Determine the (X, Y) coordinate at the center of the cell enclosing the given text.  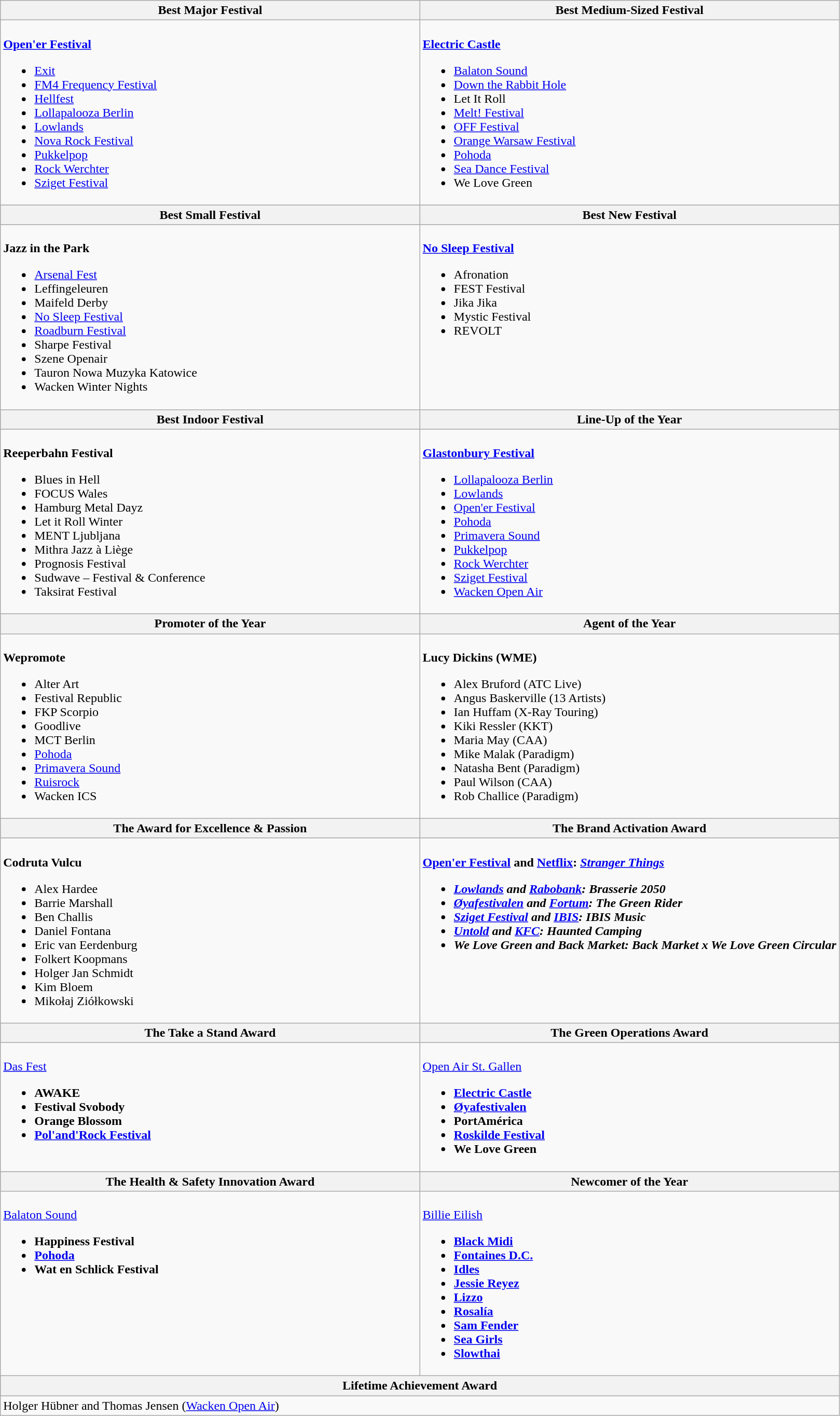
The Health & Safety Innovation Award (210, 1181)
Best New Festival (629, 215)
Lifetime Achievement Award (420, 1386)
The Take a Stand Award (210, 1033)
Best Major Festival (210, 10)
Holger Hübner and Thomas Jensen (Wacken Open Air) (420, 1406)
Glastonbury Festival Lollapalooza Berlin Lowlands Open'er Festival Pohoda Primavera Sound Pukkelpop Rock Werchter Sziget Festival Wacken Open Air (629, 521)
Promoter of the Year (210, 624)
Wepromote Alter Art Festival Republic FKP Scorpio Goodlive MCT Berlin Pohoda Primavera Sound Ruisrock Wacken ICS (210, 726)
Agent of the Year (629, 624)
Newcomer of the Year (629, 1181)
The Green Operations Award (629, 1033)
Line-Up of the Year (629, 419)
Das Fest AWAKE Festival Svobody Orange Blossom Pol'and'Rock Festival (210, 1107)
The Brand Activation Award (629, 828)
The Award for Excellence & Passion (210, 828)
Open'er Festival Exit FM4 Frequency Festival Hellfest Lollapalooza Berlin Lowlands Nova Rock Festival Pukkelpop Rock Werchter Sziget Festival (210, 113)
Balaton Sound Happiness Festival Pohoda Wat en Schlick Festival (210, 1284)
Best Small Festival (210, 215)
Billie EilishBlack MidiFontaines D.C.IdlesJessie ReyezLizzoRosalíaSam FenderSea GirlsSlowthai (629, 1284)
Open Air St. Gallen Electric Castle Øyafestivalen PortAmérica Roskilde Festival We Love Green (629, 1107)
No Sleep Festival Afronation FEST Festival Jika Jika Mystic Festival REVOLT (629, 317)
Best Indoor Festival (210, 419)
Best Medium-Sized Festival (629, 10)
